Return [X, Y] of the center of cell containing provided text 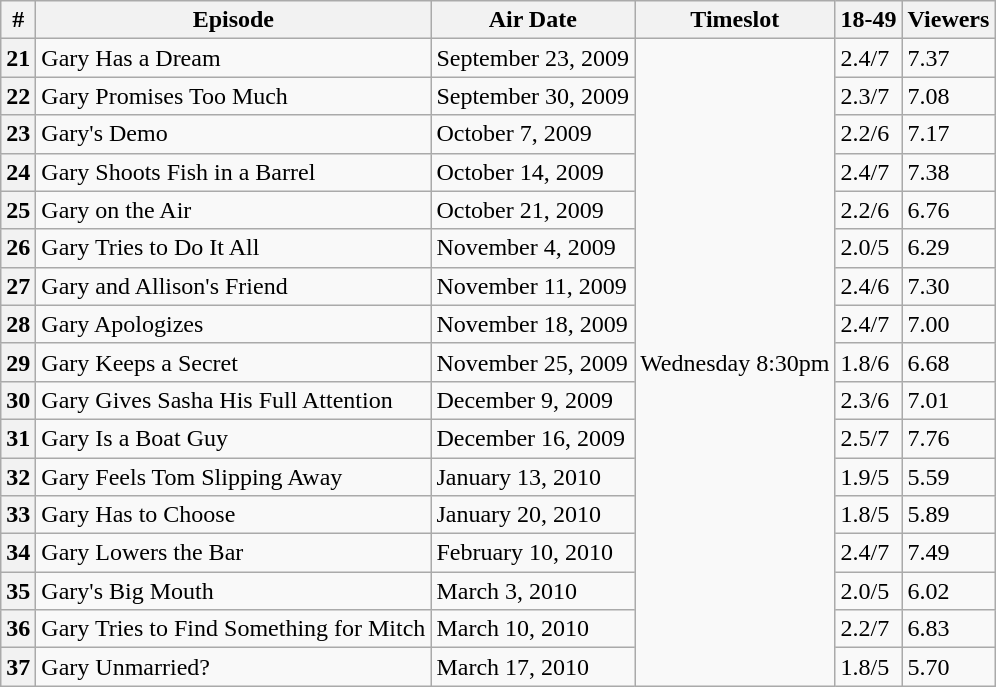
2.4/6 [868, 286]
Gary Is a Boat Guy [234, 438]
7.00 [948, 324]
November 18, 2009 [533, 324]
25 [18, 210]
1.8/6 [868, 362]
December 9, 2009 [533, 400]
2.3/6 [868, 400]
28 [18, 324]
October 14, 2009 [533, 172]
Gary Keeps a Secret [234, 362]
32 [18, 477]
26 [18, 248]
5.59 [948, 477]
Gary Unmarried? [234, 667]
Viewers [948, 20]
Gary Feels Tom Slipping Away [234, 477]
Gary Gives Sasha His Full Attention [234, 400]
2.5/7 [868, 438]
23 [18, 134]
5.89 [948, 515]
18-49 [868, 20]
Gary Has a Dream [234, 58]
21 [18, 58]
36 [18, 629]
Gary's Big Mouth [234, 591]
29 [18, 362]
37 [18, 667]
# [18, 20]
2.3/7 [868, 96]
22 [18, 96]
24 [18, 172]
Air Date [533, 20]
5.70 [948, 667]
Gary's Demo [234, 134]
35 [18, 591]
6.68 [948, 362]
6.29 [948, 248]
Gary Tries to Do It All [234, 248]
December 16, 2009 [533, 438]
Gary Shoots Fish in a Barrel [234, 172]
34 [18, 553]
November 4, 2009 [533, 248]
7.76 [948, 438]
7.37 [948, 58]
Episode [234, 20]
Wednesday 8:30pm [735, 362]
November 11, 2009 [533, 286]
January 20, 2010 [533, 515]
6.83 [948, 629]
Gary Promises Too Much [234, 96]
7.30 [948, 286]
November 25, 2009 [533, 362]
September 30, 2009 [533, 96]
2.2/7 [868, 629]
30 [18, 400]
February 10, 2010 [533, 553]
March 3, 2010 [533, 591]
7.38 [948, 172]
Timeslot [735, 20]
March 17, 2010 [533, 667]
Gary Tries to Find Something for Mitch [234, 629]
Gary Apologizes [234, 324]
January 13, 2010 [533, 477]
October 21, 2009 [533, 210]
Gary Lowers the Bar [234, 553]
Gary on the Air [234, 210]
7.17 [948, 134]
27 [18, 286]
7.49 [948, 553]
6.76 [948, 210]
7.01 [948, 400]
1.9/5 [868, 477]
7.08 [948, 96]
Gary and Allison's Friend [234, 286]
March 10, 2010 [533, 629]
31 [18, 438]
6.02 [948, 591]
Gary Has to Choose [234, 515]
October 7, 2009 [533, 134]
33 [18, 515]
September 23, 2009 [533, 58]
